Identify which cell holds the provided text, then report its [X, Y] central coordinate. 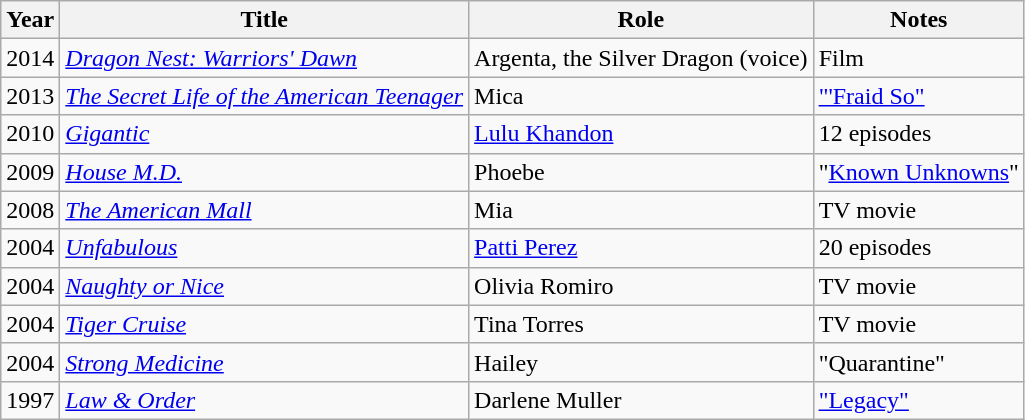
12 episodes [918, 134]
2010 [30, 134]
Role [642, 20]
"Legacy" [918, 400]
Unfabulous [264, 248]
2008 [30, 210]
Dragon Nest: Warriors' Dawn [264, 58]
The American Mall [264, 210]
Mia [642, 210]
"Known Unknowns" [918, 172]
The Secret Life of the American Teenager [264, 96]
Gigantic [264, 134]
Mica [642, 96]
Notes [918, 20]
Argenta, the Silver Dragon (voice) [642, 58]
Film [918, 58]
"Quarantine" [918, 362]
Tiger Cruise [264, 324]
Darlene Muller [642, 400]
Tina Torres [642, 324]
Year [30, 20]
2009 [30, 172]
Lulu Khandon [642, 134]
Patti Perez [642, 248]
Naughty or Nice [264, 286]
Hailey [642, 362]
Title [264, 20]
Law & Order [264, 400]
2014 [30, 58]
Olivia Romiro [642, 286]
Strong Medicine [264, 362]
20 episodes [918, 248]
House M.D. [264, 172]
2013 [30, 96]
Phoebe [642, 172]
1997 [30, 400]
"'Fraid So" [918, 96]
